For the text-containing cell, return its midpoint in (X, Y) coordinate format. 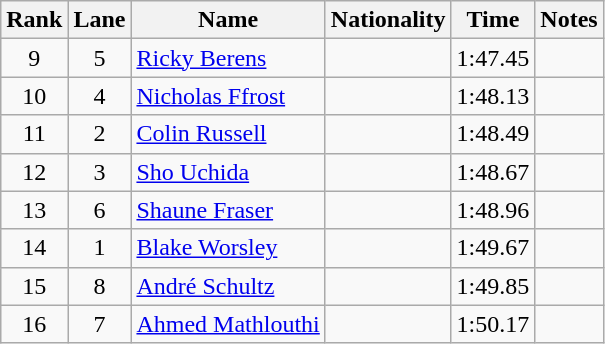
3 (100, 172)
1:50.17 (493, 324)
Colin Russell (228, 134)
9 (34, 58)
5 (100, 58)
Lane (100, 20)
André Schultz (228, 286)
1:48.49 (493, 134)
1:47.45 (493, 58)
15 (34, 286)
2 (100, 134)
1:49.85 (493, 286)
16 (34, 324)
13 (34, 210)
1:48.96 (493, 210)
Shaune Fraser (228, 210)
12 (34, 172)
7 (100, 324)
Ricky Berens (228, 58)
Time (493, 20)
8 (100, 286)
1:49.67 (493, 248)
Notes (569, 20)
Blake Worsley (228, 248)
Ahmed Mathlouthi (228, 324)
Nationality (388, 20)
4 (100, 96)
Nicholas Ffrost (228, 96)
Sho Uchida (228, 172)
1 (100, 248)
1:48.13 (493, 96)
6 (100, 210)
1:48.67 (493, 172)
11 (34, 134)
Rank (34, 20)
Name (228, 20)
14 (34, 248)
10 (34, 96)
